Identify which cell holds the provided text, then report its (X, Y) central coordinate. 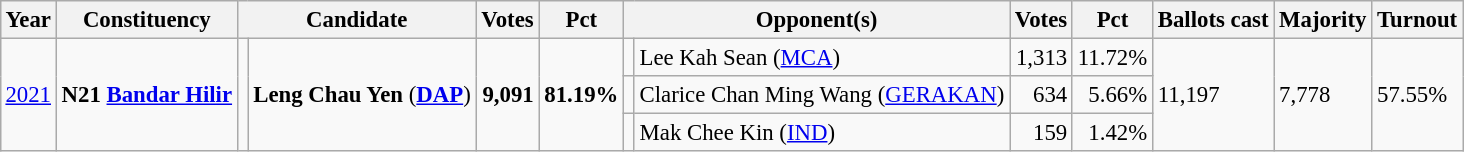
Opponent(s) (817, 20)
Candidate (356, 20)
634 (1042, 95)
Turnout (1418, 20)
Ballots cast (1212, 20)
11,197 (1212, 94)
7,778 (1323, 94)
1.42% (1112, 133)
159 (1042, 133)
2021 (28, 94)
Clarice Chan Ming Wang (GERAKAN) (822, 95)
Year (28, 20)
5.66% (1112, 95)
11.72% (1112, 57)
Majority (1323, 20)
1,313 (1042, 57)
Lee Kah Sean (MCA) (822, 57)
57.55% (1418, 94)
Constituency (146, 20)
N21 Bandar Hilir (146, 94)
81.19% (582, 94)
9,091 (508, 94)
Mak Chee Kin (IND) (822, 133)
Leng Chau Yen (DAP) (362, 94)
